Return the [X, Y] coordinate for the center point of the cell that contains the specified text.  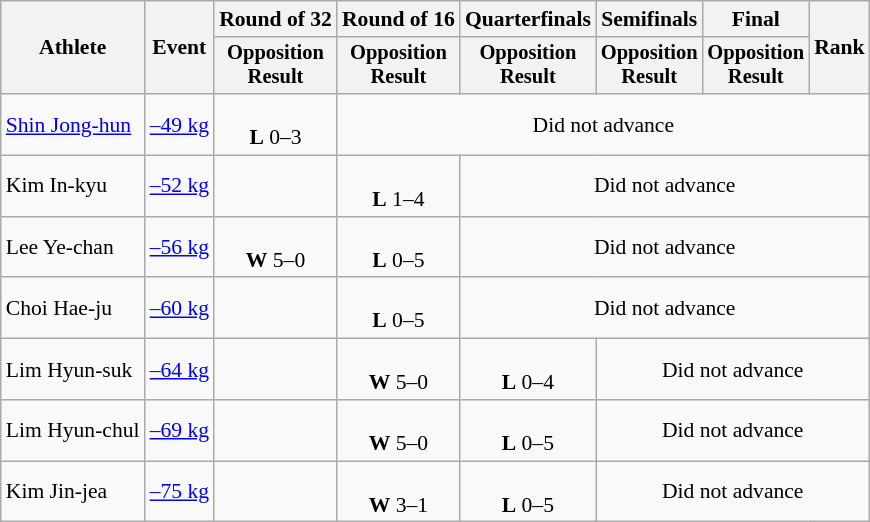
Round of 32 [276, 19]
L 0–3 [276, 124]
Lim Hyun-suk [73, 370]
Lim Hyun-chul [73, 430]
Event [180, 48]
–64 kg [180, 370]
–49 kg [180, 124]
–56 kg [180, 248]
W 3–1 [398, 492]
Shin Jong-hun [73, 124]
Round of 16 [398, 19]
Rank [840, 48]
–52 kg [180, 186]
–60 kg [180, 308]
–69 kg [180, 430]
Quarterfinals [528, 19]
L 0–4 [528, 370]
Final [756, 19]
Kim Jin-jea [73, 492]
–75 kg [180, 492]
Athlete [73, 48]
L 1–4 [398, 186]
Choi Hae-ju [73, 308]
Kim In-kyu [73, 186]
Semifinals [650, 19]
Lee Ye-chan [73, 248]
